Locate the cell with the specified text and output its (x, y) center coordinate. 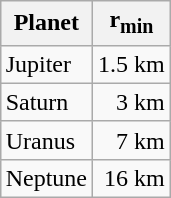
Planet (46, 23)
1.5 km (132, 64)
Neptune (46, 178)
3 km (132, 102)
rmin (132, 23)
Saturn (46, 102)
7 km (132, 140)
Jupiter (46, 64)
16 km (132, 178)
Uranus (46, 140)
